Pinpoint the cell where the given text exists, returning its (x, y) midpoint coordinate. 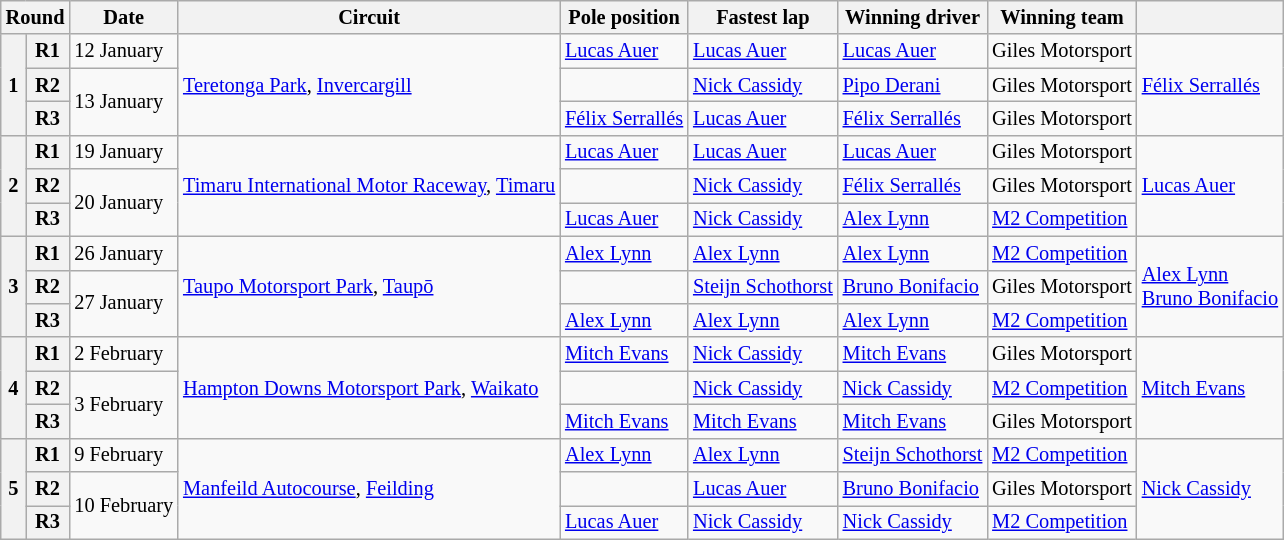
4 (14, 388)
Winning team (1062, 17)
Teretonga Park, Invercargill (369, 84)
26 January (124, 253)
Alex Lynn Bruno Bonifacio (1210, 286)
Fastest lap (763, 17)
Round (36, 17)
Circuit (369, 17)
2 (14, 186)
5 (14, 488)
1 (14, 84)
Hampton Downs Motorsport Park, Waikato (369, 388)
9 February (124, 455)
Pipo Derani (913, 85)
Manfeild Autocourse, Feilding (369, 488)
Winning driver (913, 17)
Taupo Motorsport Park, Taupō (369, 286)
Timaru International Motor Raceway, Timaru (369, 186)
3 (14, 286)
Pole position (624, 17)
13 January (124, 102)
20 January (124, 202)
12 January (124, 51)
10 February (124, 506)
19 January (124, 152)
Date (124, 17)
2 February (124, 354)
27 January (124, 304)
3 February (124, 404)
